Return the (x, y) coordinate for the center point of the cell that contains the specified text.  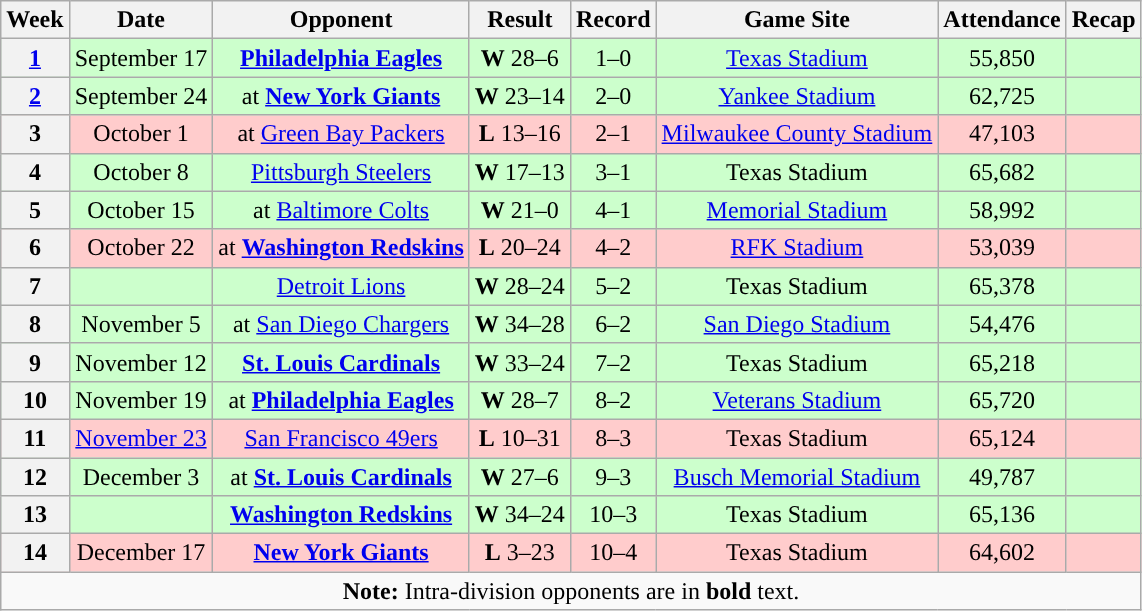
6 (35, 248)
Busch Memorial Stadium (797, 477)
Yankee Stadium (797, 96)
at New York Giants (341, 96)
64,602 (1002, 553)
at San Diego Chargers (341, 324)
W 28–6 (520, 58)
October 8 (141, 172)
W 28–7 (520, 400)
5–2 (613, 286)
9–3 (613, 477)
8–3 (613, 438)
10–3 (613, 515)
4 (35, 172)
Game Site (797, 20)
December 3 (141, 477)
Date (141, 20)
W 34–24 (520, 515)
December 17 (141, 553)
8 (35, 324)
at Baltimore Colts (341, 210)
2–0 (613, 96)
62,725 (1002, 96)
47,103 (1002, 134)
W 21–0 (520, 210)
55,850 (1002, 58)
San Francisco 49ers (341, 438)
Week (35, 20)
2–1 (613, 134)
October 1 (141, 134)
Memorial Stadium (797, 210)
3 (35, 134)
Note: Intra-division opponents are in bold text. (571, 591)
4–1 (613, 210)
RFK Stadium (797, 248)
13 (35, 515)
September 17 (141, 58)
9 (35, 362)
7 (35, 286)
6–2 (613, 324)
W 27–6 (520, 477)
53,039 (1002, 248)
L 10–31 (520, 438)
at Washington Redskins (341, 248)
Milwaukee County Stadium (797, 134)
5 (35, 210)
at Green Bay Packers (341, 134)
7–2 (613, 362)
Philadelphia Eagles (341, 58)
November 19 (141, 400)
1 (35, 58)
2 (35, 96)
8–2 (613, 400)
November 5 (141, 324)
Veterans Stadium (797, 400)
at St. Louis Cardinals (341, 477)
65,218 (1002, 362)
65,682 (1002, 172)
Opponent (341, 20)
65,378 (1002, 286)
October 22 (141, 248)
1–0 (613, 58)
10–4 (613, 553)
58,992 (1002, 210)
65,720 (1002, 400)
W 23–14 (520, 96)
at Philadelphia Eagles (341, 400)
New York Giants (341, 553)
St. Louis Cardinals (341, 362)
54,476 (1002, 324)
Washington Redskins (341, 515)
Result (520, 20)
65,136 (1002, 515)
4–2 (613, 248)
Detroit Lions (341, 286)
November 23 (141, 438)
September 24 (141, 96)
Recap (1104, 20)
11 (35, 438)
Attendance (1002, 20)
14 (35, 553)
Pittsburgh Steelers (341, 172)
Record (613, 20)
November 12 (141, 362)
San Diego Stadium (797, 324)
10 (35, 400)
49,787 (1002, 477)
W 17–13 (520, 172)
W 28–24 (520, 286)
65,124 (1002, 438)
L 20–24 (520, 248)
L 3–23 (520, 553)
W 34–28 (520, 324)
3–1 (613, 172)
12 (35, 477)
L 13–16 (520, 134)
October 15 (141, 210)
W 33–24 (520, 362)
